Return the (x, y) coordinate for the center point of the cell that contains the specified text.  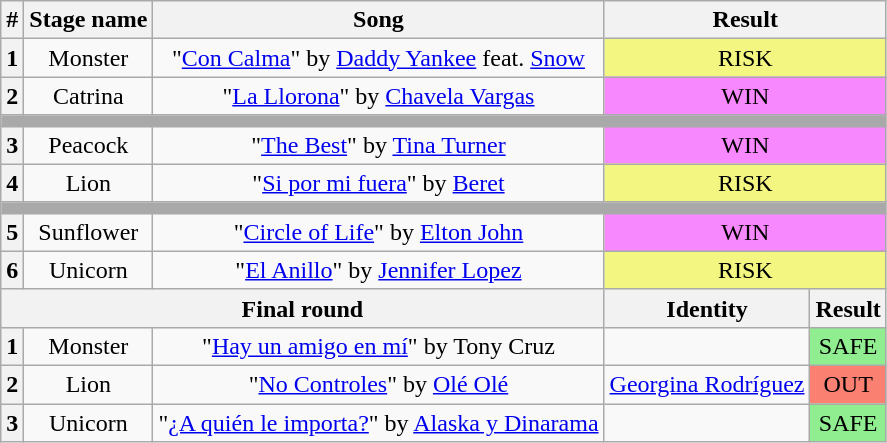
# (12, 20)
Identity (707, 308)
"Hay un amigo en mí" by Tony Cruz (378, 346)
OUT (848, 384)
Peacock (88, 145)
"Circle of Life" by Elton John (378, 232)
"Con Calma" by Daddy Yankee feat. Snow (378, 58)
"¿A quién le importa?" by Alaska y Dinarama (378, 423)
"La Llorona" by Chavela Vargas (378, 96)
"El Anillo" by Jennifer Lopez (378, 270)
"The Best" by Tina Turner (378, 145)
4 (12, 183)
6 (12, 270)
Stage name (88, 20)
5 (12, 232)
Song (378, 20)
Sunflower (88, 232)
"No Controles" by Olé Olé (378, 384)
Catrina (88, 96)
Georgina Rodríguez (707, 384)
"Si por mi fuera" by Beret (378, 183)
Final round (302, 308)
